For the text-containing cell, return its midpoint in (X, Y) coordinate format. 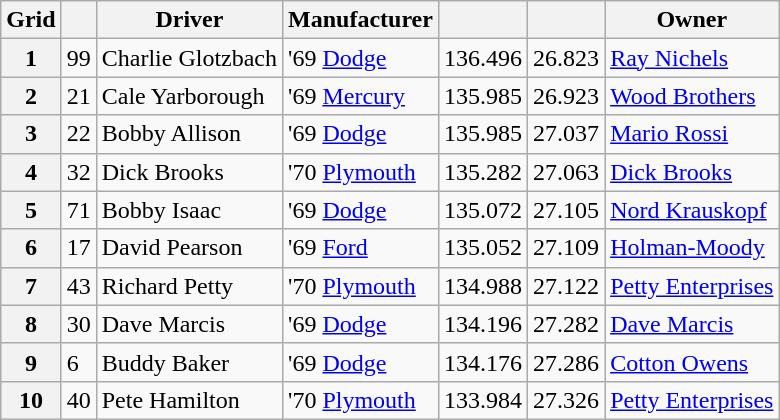
136.496 (482, 58)
Pete Hamilton (189, 400)
8 (31, 324)
Nord Krauskopf (692, 210)
27.326 (566, 400)
9 (31, 362)
Bobby Isaac (189, 210)
32 (78, 172)
Buddy Baker (189, 362)
134.176 (482, 362)
Ray Nichels (692, 58)
134.988 (482, 286)
27.063 (566, 172)
27.037 (566, 134)
Richard Petty (189, 286)
10 (31, 400)
'69 Ford (361, 248)
71 (78, 210)
Manufacturer (361, 20)
Wood Brothers (692, 96)
'69 Mercury (361, 96)
1 (31, 58)
40 (78, 400)
2 (31, 96)
27.282 (566, 324)
Charlie Glotzbach (189, 58)
27.286 (566, 362)
99 (78, 58)
26.823 (566, 58)
43 (78, 286)
David Pearson (189, 248)
5 (31, 210)
22 (78, 134)
Mario Rossi (692, 134)
27.105 (566, 210)
3 (31, 134)
27.122 (566, 286)
Bobby Allison (189, 134)
Cale Yarborough (189, 96)
Driver (189, 20)
133.984 (482, 400)
135.052 (482, 248)
4 (31, 172)
135.282 (482, 172)
30 (78, 324)
21 (78, 96)
Grid (31, 20)
134.196 (482, 324)
7 (31, 286)
135.072 (482, 210)
Holman-Moody (692, 248)
Cotton Owens (692, 362)
27.109 (566, 248)
Owner (692, 20)
17 (78, 248)
26.923 (566, 96)
